Return the [x, y] coordinate for the center point of the cell that contains the specified text.  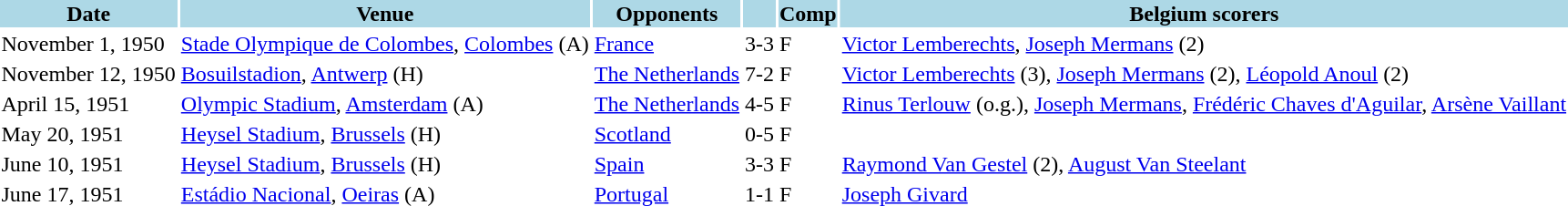
Belgium scorers [1204, 14]
November 1, 1950 [88, 44]
Rinus Terlouw (o.g.), Joseph Mermans, Frédéric Chaves d'Aguilar, Arsène Vaillant [1204, 104]
Opponents [667, 14]
Date [88, 14]
Victor Lemberechts, Joseph Mermans (2) [1204, 44]
0-5 [759, 134]
Olympic Stadium, Amsterdam (A) [384, 104]
4-5 [759, 104]
Bosuilstadion, Antwerp (H) [384, 74]
Scotland [667, 134]
April 15, 1951 [88, 104]
Comp [809, 14]
June 10, 1951 [88, 164]
France [667, 44]
Raymond Van Gestel (2), August Van Steelant [1204, 164]
Venue [384, 14]
November 12, 1950 [88, 74]
Stade Olympique de Colombes, Colombes (A) [384, 44]
7-2 [759, 74]
Spain [667, 164]
May 20, 1951 [88, 134]
Victor Lemberechts (3), Joseph Mermans (2), Léopold Anoul (2) [1204, 74]
